Search for the cell housing the specified text and yield its (x, y) center coordinate. 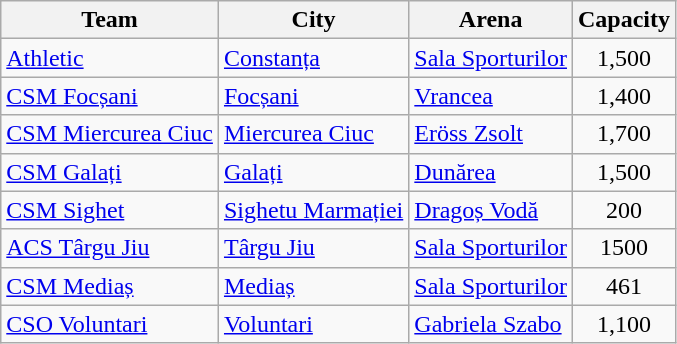
CSM Miercurea Ciuc (110, 134)
1,100 (624, 324)
1,400 (624, 96)
Miercurea Ciuc (313, 134)
Galați (313, 172)
CSM Sighet (110, 210)
CSO Voluntari (110, 324)
Eröss Zsolt (491, 134)
Sighetu Marmației (313, 210)
Focșani (313, 96)
Mediaș (313, 286)
City (313, 20)
Gabriela Szabo (491, 324)
Târgu Jiu (313, 248)
CSM Focșani (110, 96)
CSM Mediaș (110, 286)
Athletic (110, 58)
200 (624, 210)
Capacity (624, 20)
Constanța (313, 58)
461 (624, 286)
CSM Galați (110, 172)
Voluntari (313, 324)
Vrancea (491, 96)
Team (110, 20)
1500 (624, 248)
1,700 (624, 134)
Dunărea (491, 172)
Arena (491, 20)
Dragoș Vodă (491, 210)
ACS Târgu Jiu (110, 248)
